Find where the given text appears and provide that cell's center as [x, y] coordinate. 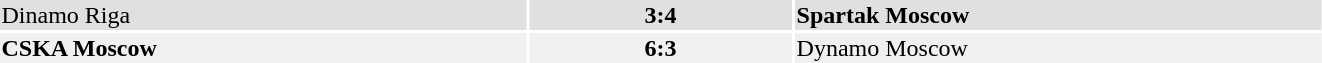
Spartak Moscow [1058, 15]
6:3 [660, 48]
Dynamo Moscow [1058, 48]
CSKA Moscow [263, 48]
3:4 [660, 15]
Dinamo Riga [263, 15]
